Return [x, y] of the center of cell containing provided text 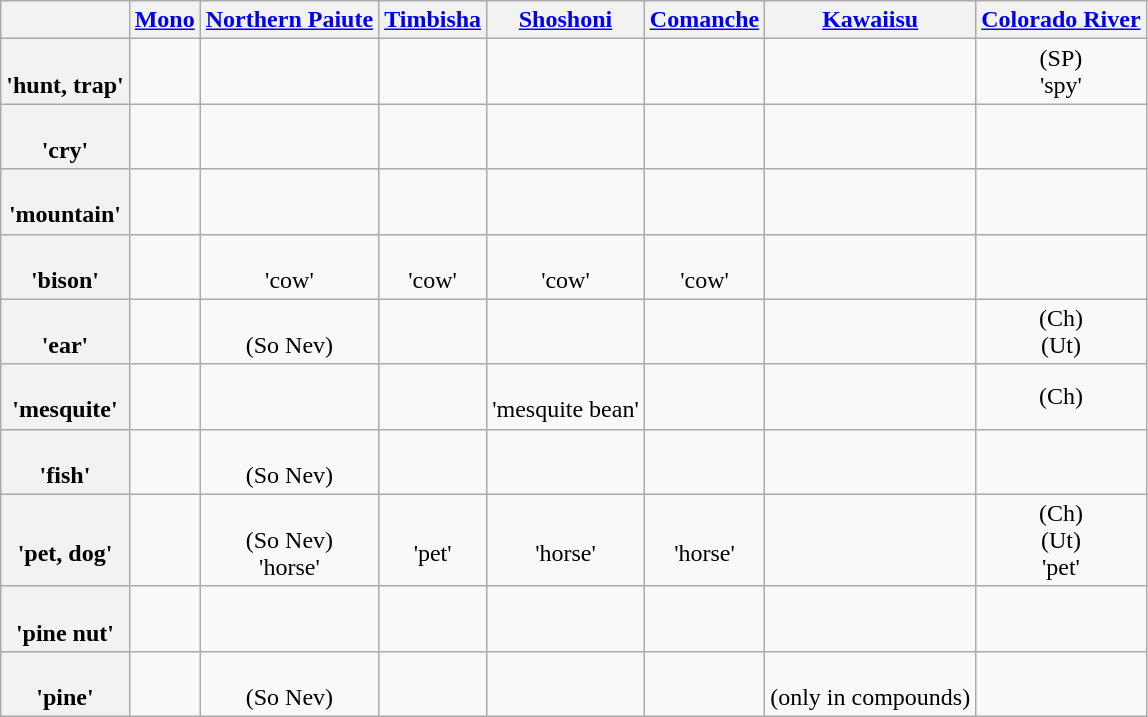
'mountain' [65, 202]
'ear' [65, 332]
(Ch) [1061, 396]
(Ch) (Ut) 'pet' [1061, 540]
Kawaiisu [870, 20]
Shoshoni [566, 20]
(SP) 'spy' [1061, 72]
'cry' [65, 136]
'pet' [433, 540]
(Ch) (Ut) [1061, 332]
Northern Paiute [289, 20]
'hunt, trap' [65, 72]
Mono [164, 20]
'pine' [65, 684]
'pine nut' [65, 618]
(So Nev) 'horse' [289, 540]
'fish' [65, 462]
Timbisha [433, 20]
'pet, dog' [65, 540]
(only in compounds) [870, 684]
'mesquite bean' [566, 396]
'bison' [65, 266]
Colorado River [1061, 20]
'mesquite' [65, 396]
Comanche [704, 20]
